Locate the cell with the specified text and output its (X, Y) center coordinate. 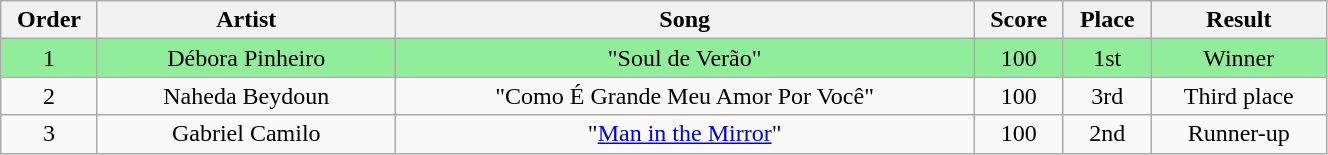
"Man in the Mirror" (684, 134)
Result (1238, 20)
Runner-up (1238, 134)
"Soul de Verão" (684, 58)
Score (1018, 20)
3rd (1107, 96)
2nd (1107, 134)
1st (1107, 58)
Order (49, 20)
Naheda Beydoun (246, 96)
Song (684, 20)
3 (49, 134)
Winner (1238, 58)
Débora Pinheiro (246, 58)
2 (49, 96)
Third place (1238, 96)
1 (49, 58)
Gabriel Camilo (246, 134)
Place (1107, 20)
Artist (246, 20)
"Como É Grande Meu Amor Por Você" (684, 96)
